Search for the cell housing the specified text and yield its (x, y) center coordinate. 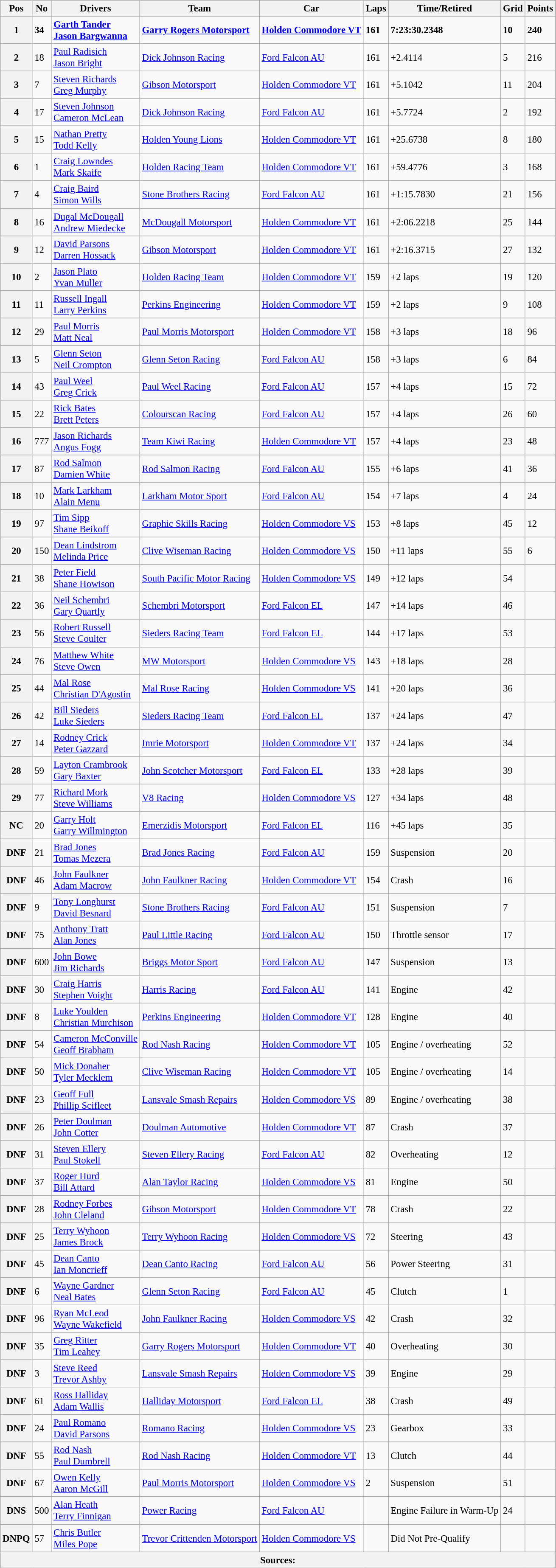
MW Motorsport (199, 660)
Mark Larkham Alain Menu (96, 497)
John Faulkner Adam Macrow (96, 880)
Romano Racing (199, 1429)
Chris Butler Miles Pope (96, 1538)
Matthew White Steve Owen (96, 660)
Colourscan Racing (199, 414)
33 (513, 1429)
+12 laps (445, 578)
Pos (16, 8)
Brad Jones Racing (199, 852)
Glenn Seton Neil Crompton (96, 359)
+8 laps (445, 524)
777 (42, 441)
84 (540, 359)
Ryan McLeod Wayne Wakefield (96, 1318)
+25.6738 (445, 140)
No (42, 8)
Paul Morris Matt Neal (96, 332)
Car (312, 8)
Neil Schembri Gary Quartly (96, 606)
Time/Retired (445, 8)
600 (42, 963)
47 (513, 716)
Holden Young Lions (199, 140)
Terry Wyhoon Racing (199, 1237)
Did Not Pre-Qualify (445, 1538)
Mick Donaher Tyler Mecklem (96, 1072)
75 (42, 935)
Nathan Pretty Todd Kelly (96, 140)
51 (513, 1483)
59 (42, 771)
216 (540, 58)
Gearbox (445, 1429)
153 (376, 524)
Peter Doulman John Cotter (96, 1127)
Jason Plato Yvan Muller (96, 277)
Power Racing (199, 1511)
Larkham Motor Sport (199, 497)
Throttle sensor (445, 935)
Sources: (278, 1560)
Steering (445, 1237)
Rod Salmon Racing (199, 469)
Paul Weel Racing (199, 386)
Anthony Tratt Alan Jones (96, 935)
Mal Rose Christian D'Agostin (96, 688)
Harris Racing (199, 990)
57 (42, 1538)
Rodney Crick Peter Gazzard (96, 743)
Graphic Skills Racing (199, 524)
+5.1042 (445, 85)
151 (376, 908)
Rod Salmon Damien White (96, 469)
116 (376, 825)
Terry Wyhoon James Brock (96, 1237)
192 (540, 112)
180 (540, 140)
Cameron McConville Geoff Brabham (96, 1044)
Mal Rose Racing (199, 688)
Alan Heath Terry Finnigan (96, 1511)
Briggs Motor Sport (199, 963)
Tony Longhurst David Besnard (96, 908)
Paul Romano David Parsons (96, 1429)
+7 laps (445, 497)
41 (513, 469)
Craig Lowndes Mark Skaife (96, 167)
240 (540, 31)
Alan Taylor Racing (199, 1182)
127 (376, 798)
DNPQ (16, 1538)
David Parsons Darren Hossack (96, 250)
+2.4114 (445, 58)
204 (540, 85)
Steve Reed Trevor Ashby (96, 1374)
Wayne Gardner Neal Bates (96, 1291)
Russell Ingall Larry Perkins (96, 304)
Craig Baird Simon Wills (96, 194)
Dean Canto Racing (199, 1264)
76 (42, 660)
Jason Richards Angus Fogg (96, 441)
+2:16.3715 (445, 250)
John Scotcher Motorsport (199, 771)
53 (513, 633)
77 (42, 798)
Schembri Motorsport (199, 606)
Trevor Crittenden Motorsport (199, 1538)
Steven Richards Greg Murphy (96, 85)
DNS (16, 1511)
Engine Failure in Warm-Up (445, 1511)
78 (376, 1209)
143 (376, 660)
Luke Youlden Christian Murchison (96, 1017)
Paul Little Racing (199, 935)
Paul Radisich Jason Bright (96, 58)
+20 laps (445, 688)
+18 laps (445, 660)
120 (540, 277)
61 (42, 1401)
Halliday Motorsport (199, 1401)
Geoff Full Phillip Scifleet (96, 1099)
Points (540, 8)
+2:06.2218 (445, 222)
Brad Jones Tomas Mezera (96, 852)
49 (513, 1401)
Bill Sieders Luke Sieders (96, 716)
Layton Crambrook Gary Baxter (96, 771)
Imrie Motorsport (199, 743)
Drivers (96, 8)
Craig Harris Stephen Voight (96, 990)
60 (540, 414)
Emerzidis Motorsport (199, 825)
155 (376, 469)
97 (42, 524)
Tim Sipp Shane Beikoff (96, 524)
Power Steering (445, 1264)
Doulman Automotive (199, 1127)
149 (376, 578)
82 (376, 1155)
Garry Holt Garry Willmington (96, 825)
133 (376, 771)
500 (42, 1511)
Rodney Forbes John Cleland (96, 1209)
Team (199, 8)
+59.4776 (445, 167)
Rod Nash Paul Dumbrell (96, 1456)
52 (513, 1044)
+1:15.7830 (445, 194)
67 (42, 1483)
7:23:30.2348 (445, 31)
Roger Hurd Bill Attard (96, 1182)
Dean Canto Ian Moncrieff (96, 1264)
South Pacific Motor Racing (199, 578)
McDougall Motorsport (199, 222)
Team Kiwi Racing (199, 441)
+6 laps (445, 469)
Dean Lindstrom Melinda Price (96, 551)
Robert Russell Steve Coulter (96, 633)
John Bowe Jim Richards (96, 963)
+14 laps (445, 606)
Rick Bates Brett Peters (96, 414)
Steven Ellery Racing (199, 1155)
Richard Mork Steve Williams (96, 798)
+45 laps (445, 825)
Paul Weel Greg Crick (96, 386)
32 (513, 1318)
Steven Johnson Cameron McLean (96, 112)
+5.7724 (445, 112)
Dugal McDougall Andrew Miedecke (96, 222)
Garth Tander Jason Bargwanna (96, 31)
132 (540, 250)
Ross Halliday Adam Wallis (96, 1401)
NC (16, 825)
Greg Ritter Tim Leahey (96, 1346)
+17 laps (445, 633)
+11 laps (445, 551)
+28 laps (445, 771)
108 (540, 304)
89 (376, 1099)
81 (376, 1182)
156 (540, 194)
Laps (376, 8)
Grid (513, 8)
128 (376, 1017)
Steven Ellery Paul Stokell (96, 1155)
Owen Kelly Aaron McGill (96, 1483)
168 (540, 167)
V8 Racing (199, 798)
+34 laps (445, 798)
Peter Field Shane Howison (96, 578)
